Determine the (X, Y) coordinate at the center of the cell enclosing the given text.  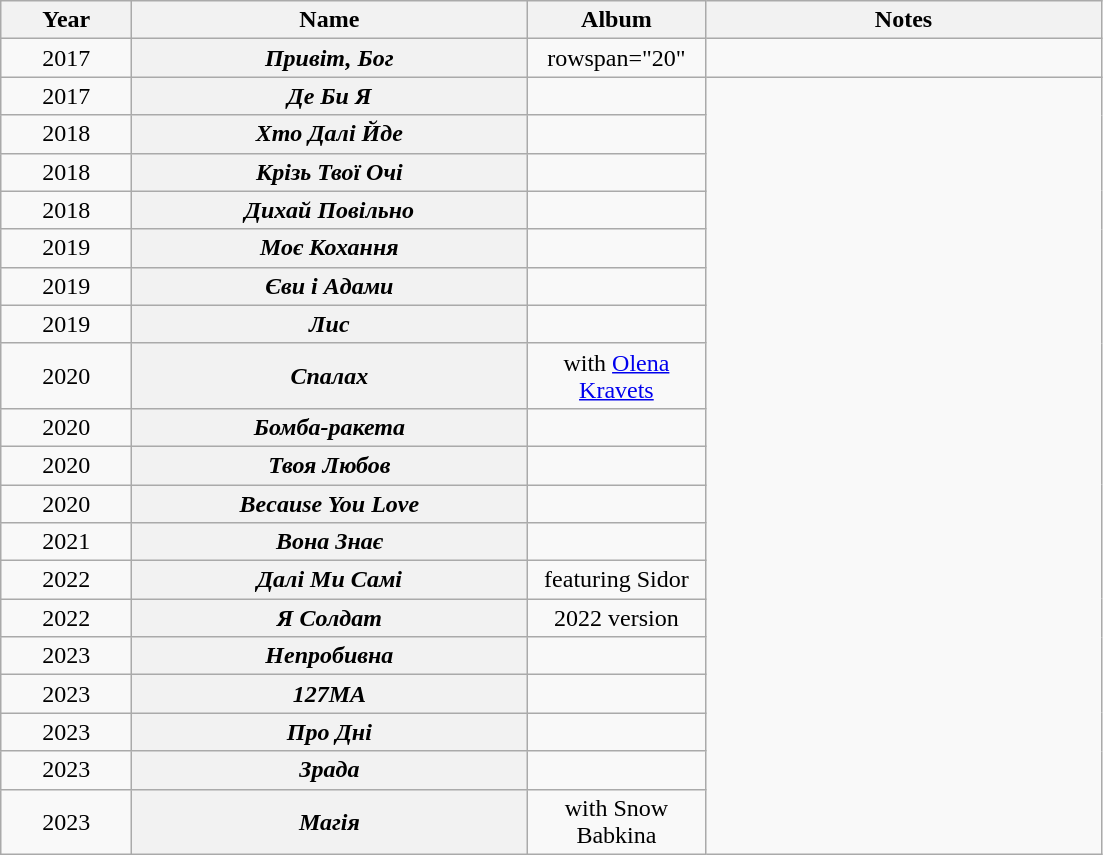
rowspan="20" (616, 58)
Про Дні (330, 732)
Зрада (330, 770)
Я Солдат (330, 618)
127МА (330, 694)
with Olena Kravets (616, 376)
Магія (330, 822)
Моє Кохання (330, 248)
Дихай Повільно (330, 210)
Непробивна (330, 656)
2021 (66, 542)
Вона Знає (330, 542)
featuring Sidor (616, 580)
Хто Далі Йде (330, 134)
Привіт, Бог (330, 58)
Name (330, 20)
Year (66, 20)
Album (616, 20)
Крізь Твої Очі (330, 172)
Єви і Адами (330, 286)
Далі Ми Самі (330, 580)
Бомба-ракета (330, 427)
Because You Love (330, 503)
Твоя Любов (330, 465)
Де Би Я (330, 96)
with Snow Babkina (616, 822)
2022 version (616, 618)
Спалах (330, 376)
Лис (330, 324)
Notes (904, 20)
